Determine the (X, Y) coordinate at the center of the cell enclosing the given text.  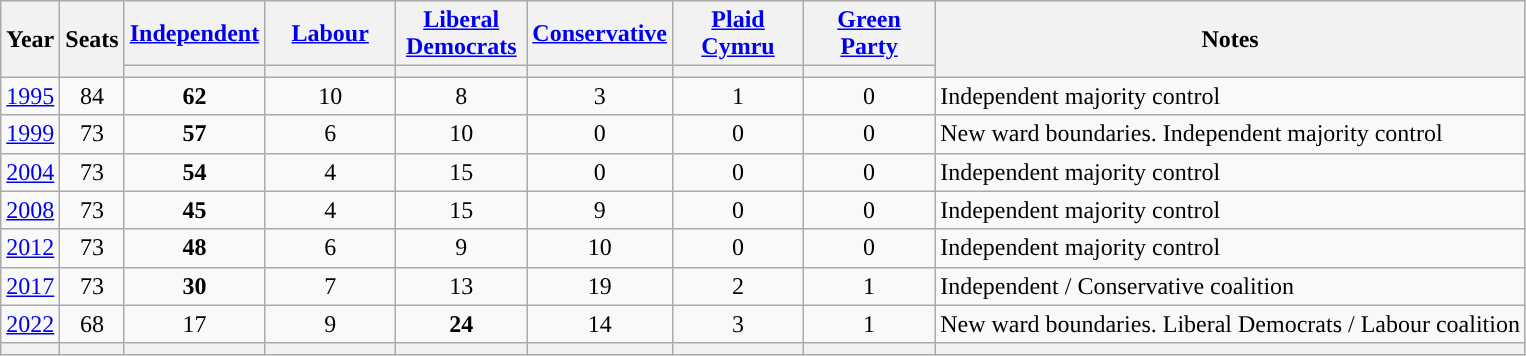
Labour (330, 34)
Conservative (600, 34)
30 (194, 286)
2017 (30, 286)
7 (330, 286)
2012 (30, 248)
14 (600, 324)
New ward boundaries. Independent majority control (1230, 134)
1995 (30, 96)
2022 (30, 324)
Notes (1230, 39)
2004 (30, 172)
62 (194, 96)
8 (462, 96)
68 (92, 324)
24 (462, 324)
45 (194, 210)
2008 (30, 210)
17 (194, 324)
Seats (92, 39)
Independent / Conservative coalition (1230, 286)
54 (194, 172)
48 (194, 248)
13 (462, 286)
2 (738, 286)
New ward boundaries. Liberal Democrats / Labour coalition (1230, 324)
84 (92, 96)
Year (30, 39)
Plaid Cymru (738, 34)
Green Party (870, 34)
1999 (30, 134)
Independent (194, 34)
57 (194, 134)
Liberal Democrats (462, 34)
19 (600, 286)
